Find where the given text appears and provide that cell's center as (X, Y) coordinate. 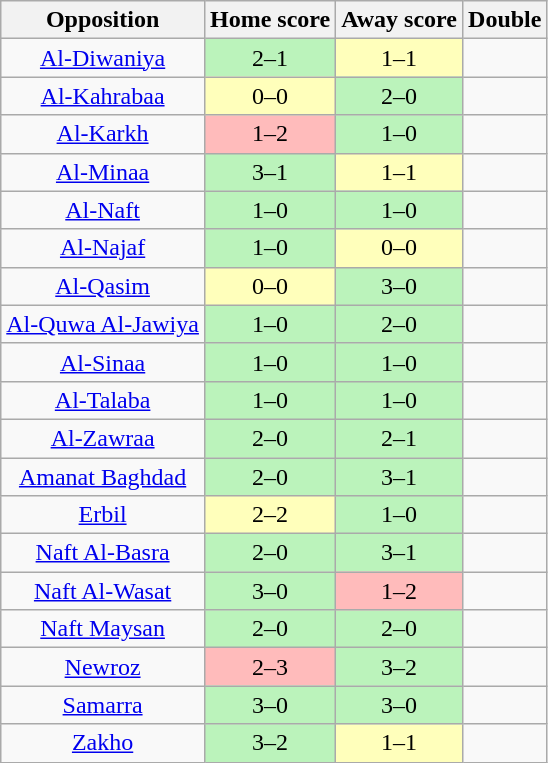
Erbil (103, 515)
Al-Karkh (103, 134)
Al-Sinaa (103, 362)
Al-Talaba (103, 400)
Away score (400, 20)
Al-Quwa Al-Jawiya (103, 324)
Al-Naft (103, 210)
2–3 (270, 667)
Al-Qasim (103, 286)
Al-Diwaniya (103, 58)
Opposition (103, 20)
Naft Al-Basra (103, 553)
2–2 (270, 515)
Amanat Baghdad (103, 477)
Double (505, 20)
Al-Kahrabaa (103, 96)
Newroz (103, 667)
Zakho (103, 743)
Home score (270, 20)
Al-Najaf (103, 248)
Al-Minaa (103, 172)
Naft Maysan (103, 629)
Samarra (103, 705)
Al-Zawraa (103, 438)
Naft Al-Wasat (103, 591)
